Search for the cell housing the specified text and yield its (X, Y) center coordinate. 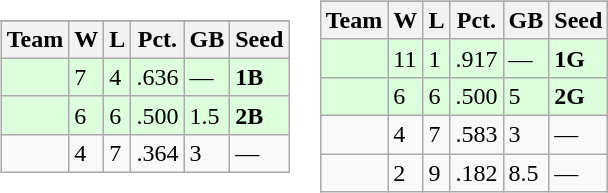
1 (436, 58)
2G (578, 96)
1B (260, 77)
9 (436, 173)
11 (406, 58)
.636 (158, 77)
5 (526, 96)
1G (578, 58)
8.5 (526, 173)
2B (260, 115)
.364 (158, 153)
.583 (476, 134)
1.5 (207, 115)
.182 (476, 173)
2 (406, 173)
.917 (476, 58)
